Output the (X, Y) coordinate of the center of the cell containing the given text.  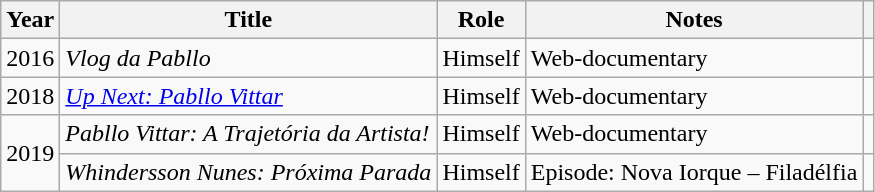
2019 (30, 153)
Episode: Nova Iorque – Filadélfia (694, 172)
Pabllo Vittar: A Trajetória da Artista! (248, 134)
Title (248, 20)
Role (481, 20)
2016 (30, 58)
Up Next: Pabllo Vittar (248, 96)
Year (30, 20)
Notes (694, 20)
2018 (30, 96)
Vlog da Pabllo (248, 58)
Whindersson Nunes: Próxima Parada (248, 172)
